Capture the cell that displays the provided text and extract its (x, y) central coordinate. 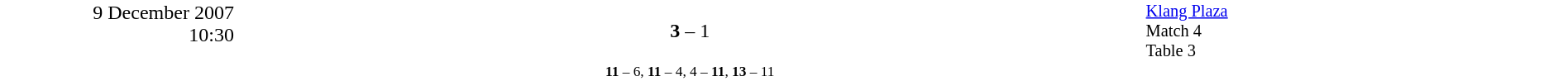
9 December 200710:30 (117, 40)
11 – 6, 11 – 4, 4 – 11, 13 – 11 (690, 71)
3 – 1 (690, 31)
Klang PlazaMatch 4Table 3 (1356, 31)
